Search for the cell housing the specified text and yield its [X, Y] center coordinate. 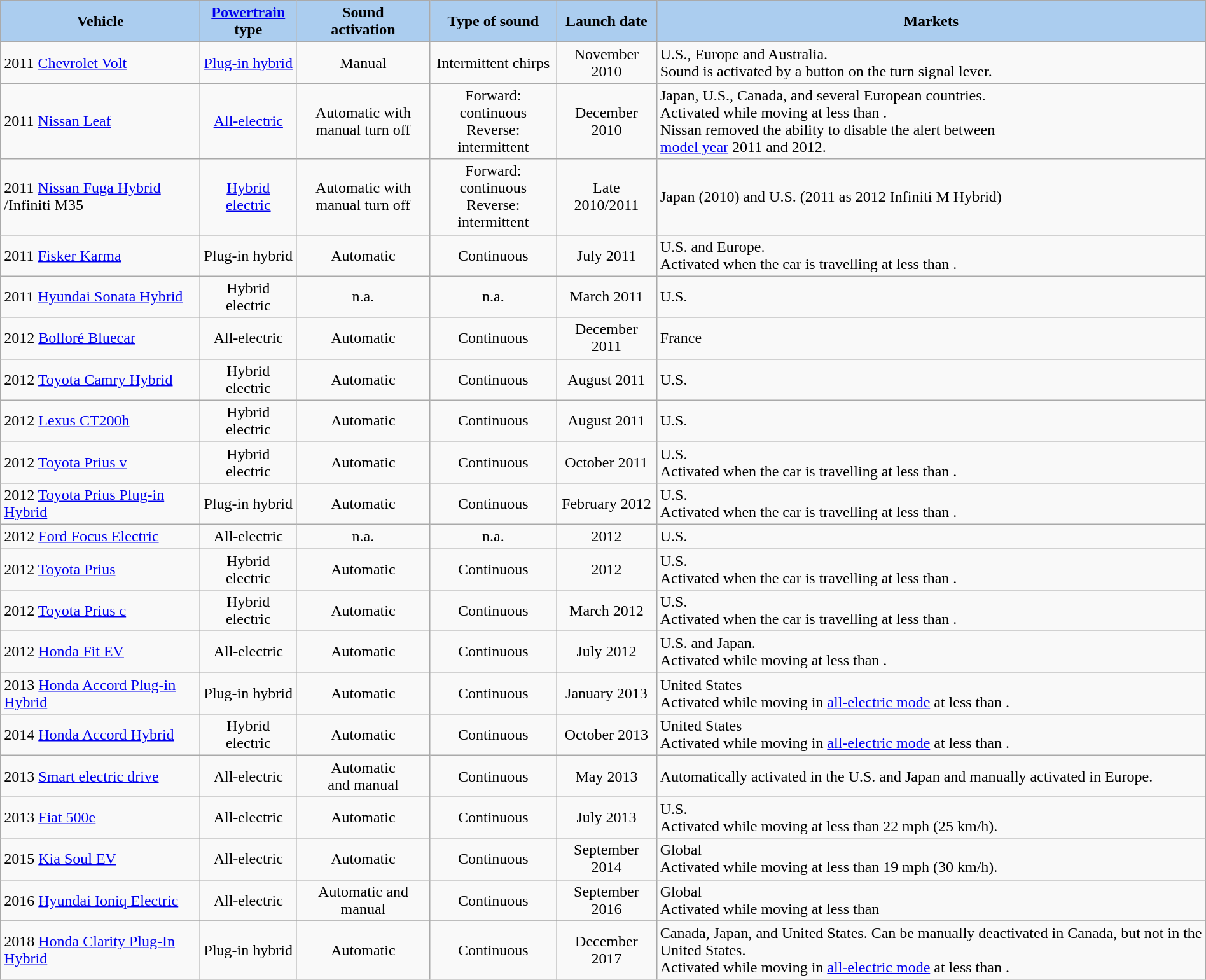
2011 Nissan Fuga Hybrid/Infiniti M35 [100, 197]
Automatic and manual [363, 901]
July 2013 [607, 818]
January 2013 [607, 693]
U.S. and Europe.Activated when the car is travelling at less than . [931, 256]
Type of sound [493, 22]
U.S. and Japan.Activated while moving at less than . [931, 652]
March 2011 [607, 296]
2012 Honda Fit EV [100, 652]
October 2013 [607, 735]
Launch date [607, 22]
2011 Chevrolet Volt [100, 62]
December 2010 [607, 121]
2011 Fisker Karma [100, 256]
September 2016 [607, 901]
February 2012 [607, 504]
2012 Toyota Camry Hybrid [100, 379]
September 2014 [607, 859]
GlobalActivated while moving at less than 19 mph (30 km/h). [931, 859]
Japan (2010) and U.S. (2011 as 2012 Infiniti M Hybrid) [931, 197]
2013 Fiat 500e [100, 818]
2011 Nissan Leaf [100, 121]
December 2011 [607, 338]
2012 Ford Focus Electric [100, 536]
May 2013 [607, 776]
2016 Hyundai Ioniq Electric [100, 901]
2011 Hyundai Sonata Hybrid [100, 296]
December 2017 [607, 950]
France [931, 338]
2012 Lexus CT200h [100, 421]
2018 Honda Clarity Plug-In Hybrid [100, 950]
2012 Toyota Prius v [100, 462]
Vehicle [100, 22]
October 2011 [607, 462]
GlobalActivated while moving at less than [931, 901]
U.S., Europe and Australia. Sound is activated by a button on the turn signal lever. [931, 62]
2013 Honda Accord Plug-in Hybrid [100, 693]
July 2012 [607, 652]
Automatically activated in the U.S. and Japan and manually activated in Europe. [931, 776]
U.S.Activated while moving at less than 22 mph (25 km/h). [931, 818]
Markets [931, 22]
Intermittent chirps [493, 62]
Manual [363, 62]
2012 Toyota Prius c [100, 611]
2012 Toyota Prius Plug-in Hybrid [100, 504]
Powertraintype [248, 22]
2014 Honda Accord Hybrid [100, 735]
Late 2010/2011 [607, 197]
2013 Smart electric drive [100, 776]
Automaticand manual [363, 776]
Soundactivation [363, 22]
July 2011 [607, 256]
March 2012 [607, 611]
2015 Kia Soul EV [100, 859]
November 2010 [607, 62]
2012 Bolloré Bluecar [100, 338]
2012 Toyota Prius [100, 569]
